Scan for the cell matching the given text and deliver its [x, y] coordinate at center. 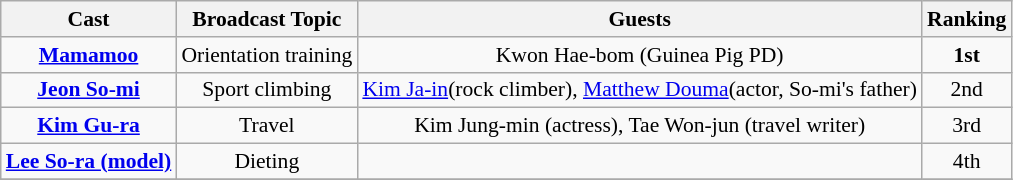
Guests [640, 19]
Sport climbing [266, 90]
Kwon Hae-bom (Guinea Pig PD) [640, 55]
Mamamoo [89, 55]
Cast [89, 19]
1st [966, 55]
2nd [966, 90]
3rd [966, 126]
4th [966, 162]
Lee So-ra (model) [89, 162]
Ranking [966, 19]
Jeon So-mi [89, 90]
Kim Ja-in(rock climber), Matthew Douma(actor, So-mi's father) [640, 90]
Travel [266, 126]
Broadcast Topic [266, 19]
Kim Jung-min (actress), Tae Won-jun (travel writer) [640, 126]
Orientation training [266, 55]
Dieting [266, 162]
Kim Gu-ra [89, 126]
